Find where the given text appears and provide that cell's center as (X, Y) coordinate. 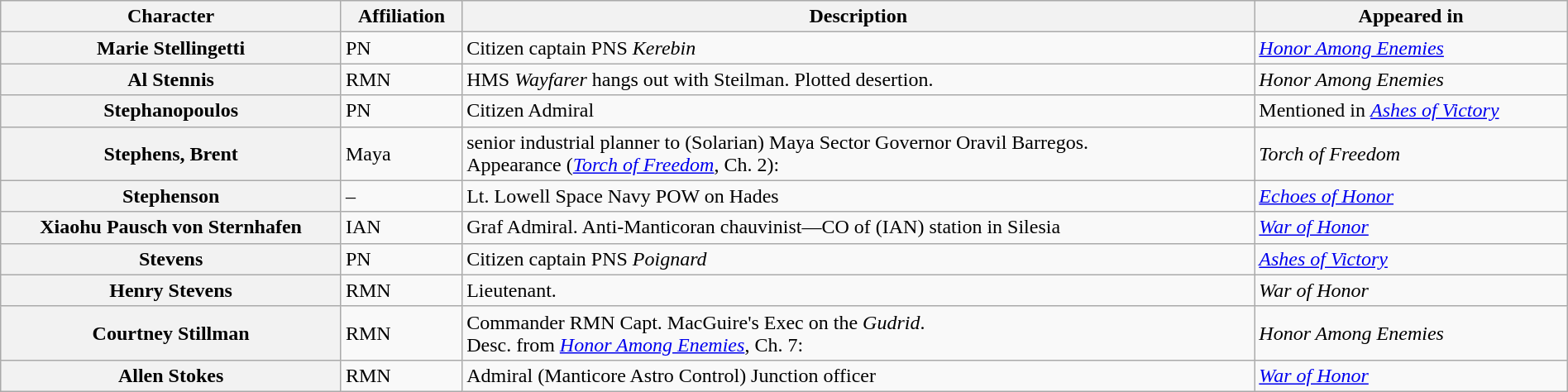
– (401, 196)
Stephanopoulos (171, 111)
Ashes of Victory (1411, 259)
Henry Stevens (171, 290)
Stephenson (171, 196)
Affiliation (401, 17)
Allen Stokes (171, 375)
Maya (401, 154)
Stephens, Brent (171, 154)
Appeared in (1411, 17)
IAN (401, 227)
Torch of Freedom (1411, 154)
Echoes of Honor (1411, 196)
Citizen captain PNS Kerebin (858, 48)
Stevens (171, 259)
Lieutenant. (858, 290)
Citizen Admiral (858, 111)
Marie Stellingetti (171, 48)
senior industrial planner to (Solarian) Maya Sector Governor Oravil Barregos.Appearance (Torch of Freedom, Ch. 2): (858, 154)
Mentioned in Ashes of Victory (1411, 111)
Courtney Stillman (171, 332)
HMS Wayfarer hangs out with Steilman. Plotted desertion. (858, 79)
Commander RMN Capt. MacGuire's Exec on the Gudrid.Desc. from Honor Among Enemies, Ch. 7: (858, 332)
Admiral (Manticore Astro Control) Junction officer (858, 375)
Lt. Lowell Space Navy POW on Hades (858, 196)
Character (171, 17)
Graf Admiral. Anti-Manticoran chauvinist—CO of (IAN) station in Silesia (858, 227)
Al Stennis (171, 79)
Citizen captain PNS Poignard (858, 259)
Description (858, 17)
Xiaohu Pausch von Sternhafen (171, 227)
